For the text-containing cell, return its midpoint in (x, y) coordinate format. 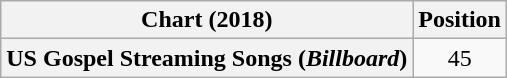
US Gospel Streaming Songs (Billboard) (207, 58)
Chart (2018) (207, 20)
45 (460, 58)
Position (460, 20)
